For the text-containing cell, return its midpoint in (X, Y) coordinate format. 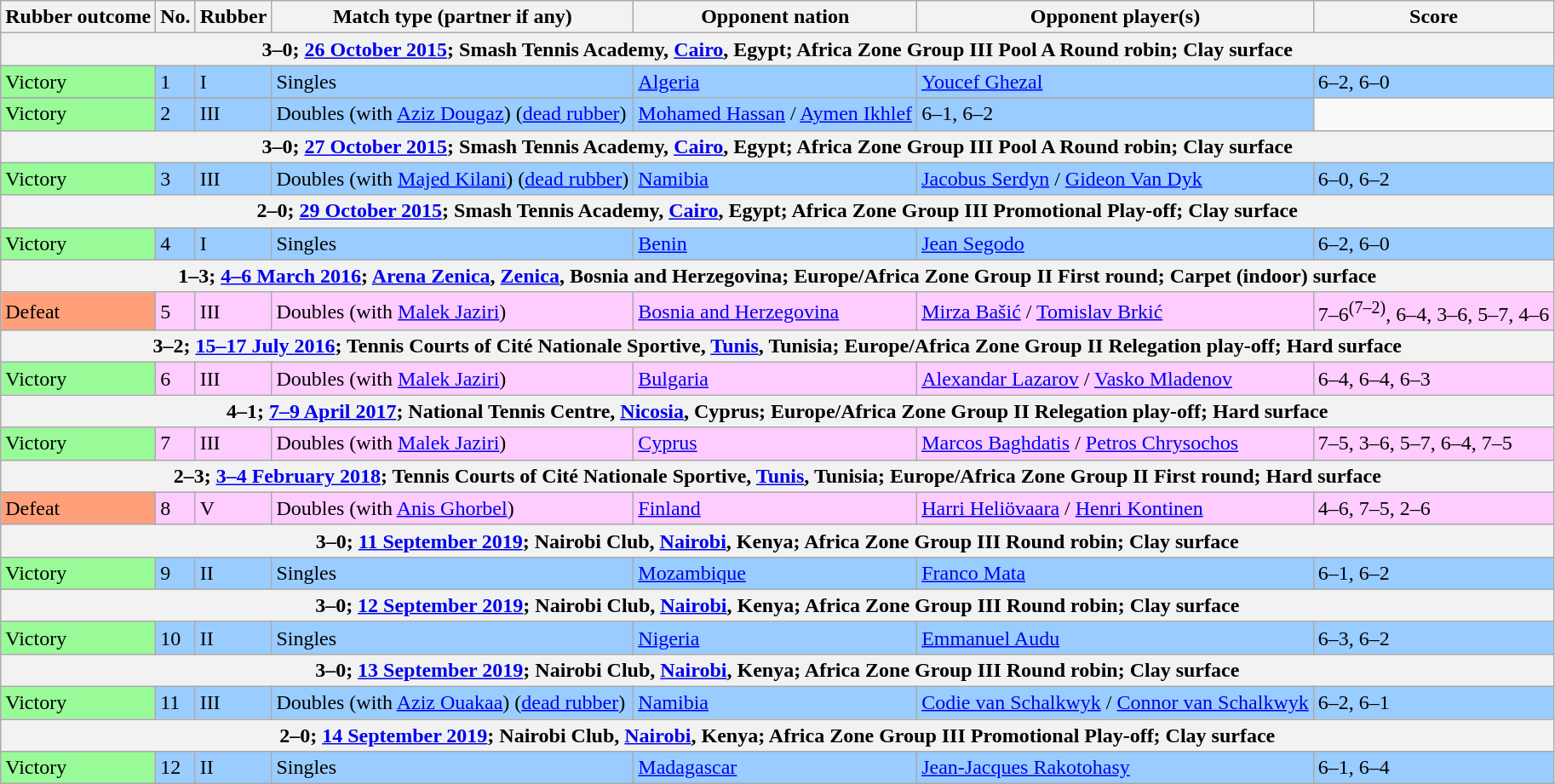
4–1; 7–9 April 2017; National Tennis Centre, Nicosia, Cyprus; Europe/Africa Zone Group II Relegation play-off; Hard surface (777, 411)
4–6, 7–5, 2–6 (1433, 508)
Doubles (with Majed Kilani) (dead rubber) (453, 179)
Emmanuel Audu (1116, 638)
1–3; 4–6 March 2016; Arena Zenica, Zenica, Bosnia and Herzegovina; Europe/Africa Zone Group II First round; Carpet (indoor) surface (777, 276)
7–5, 3–6, 5–7, 6–4, 7–5 (1433, 444)
6–2, 6–1 (1433, 703)
4 (175, 243)
9 (175, 573)
V (233, 508)
Match type (partner if any) (453, 17)
Doubles (with Aziz Dougaz) (dead rubber) (453, 114)
6–1, 6–4 (1433, 768)
Mozambique (775, 573)
Algeria (775, 82)
3–0; 11 September 2019; Nairobi Club, Nairobi, Kenya; Africa Zone Group III Round robin; Clay surface (777, 541)
3–0; 27 October 2015; Smash Tennis Academy, Cairo, Egypt; Africa Zone Group III Pool A Round robin; Clay surface (777, 146)
Opponent player(s) (1116, 17)
12 (175, 768)
6 (175, 379)
2–0; 29 October 2015; Smash Tennis Academy, Cairo, Egypt; Africa Zone Group III Promotional Play-off; Clay surface (777, 211)
6–0, 6–2 (1433, 179)
Bosnia and Herzegovina (775, 312)
1 (175, 82)
No. (175, 17)
2–3; 3–4 February 2018; Tennis Courts of Cité Nationale Sportive, Tunis, Tunisia; Europe/Africa Zone Group II First round; Hard surface (777, 476)
3–2; 15–17 July 2016; Tennis Courts of Cité Nationale Sportive, Tunis, Tunisia; Europe/Africa Zone Group II Relegation play-off; Hard surface (777, 346)
5 (175, 312)
Opponent nation (775, 17)
7–6(7–2), 6–4, 3–6, 5–7, 4–6 (1433, 312)
11 (175, 703)
2 (175, 114)
Finland (775, 508)
Doubles (with Anis Ghorbel) (453, 508)
Rubber (233, 17)
Mirza Bašić / Tomislav Brkić (1116, 312)
Benin (775, 243)
3 (175, 179)
Rubber outcome (78, 17)
3–0; 26 October 2015; Smash Tennis Academy, Cairo, Egypt; Africa Zone Group III Pool A Round robin; Clay surface (777, 49)
Harri Heliövaara / Henri Kontinen (1116, 508)
6–3, 6–2 (1433, 638)
Jean-Jacques Rakotohasy (1116, 768)
Doubles (with Aziz Ouakaa) (dead rubber) (453, 703)
Jean Segodo (1116, 243)
Youcef Ghezal (1116, 82)
10 (175, 638)
Bulgaria (775, 379)
Marcos Baghdatis / Petros Chrysochos (1116, 444)
Jacobus Serdyn / Gideon Van Dyk (1116, 179)
Score (1433, 17)
Nigeria (775, 638)
Cyprus (775, 444)
7 (175, 444)
Franco Mata (1116, 573)
Alexandar Lazarov / Vasko Mladenov (1116, 379)
3–0; 12 September 2019; Nairobi Club, Nairobi, Kenya; Africa Zone Group III Round robin; Clay surface (777, 605)
Codie van Schalkwyk / Connor van Schalkwyk (1116, 703)
8 (175, 508)
2–0; 14 September 2019; Nairobi Club, Nairobi, Kenya; Africa Zone Group III Promotional Play-off; Clay surface (777, 735)
Madagascar (775, 768)
Mohamed Hassan / Aymen Ikhlef (775, 114)
6–4, 6–4, 6–3 (1433, 379)
3–0; 13 September 2019; Nairobi Club, Nairobi, Kenya; Africa Zone Group III Round robin; Clay surface (777, 670)
